Locate the cell with the specified text and output its (X, Y) center coordinate. 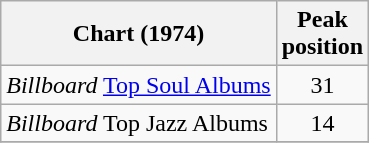
Chart (1974) (138, 34)
14 (322, 123)
Billboard Top Jazz Albums (138, 123)
Billboard Top Soul Albums (138, 85)
31 (322, 85)
Peakposition (322, 34)
